Pinpoint the cell where the given text exists, returning its [x, y] midpoint coordinate. 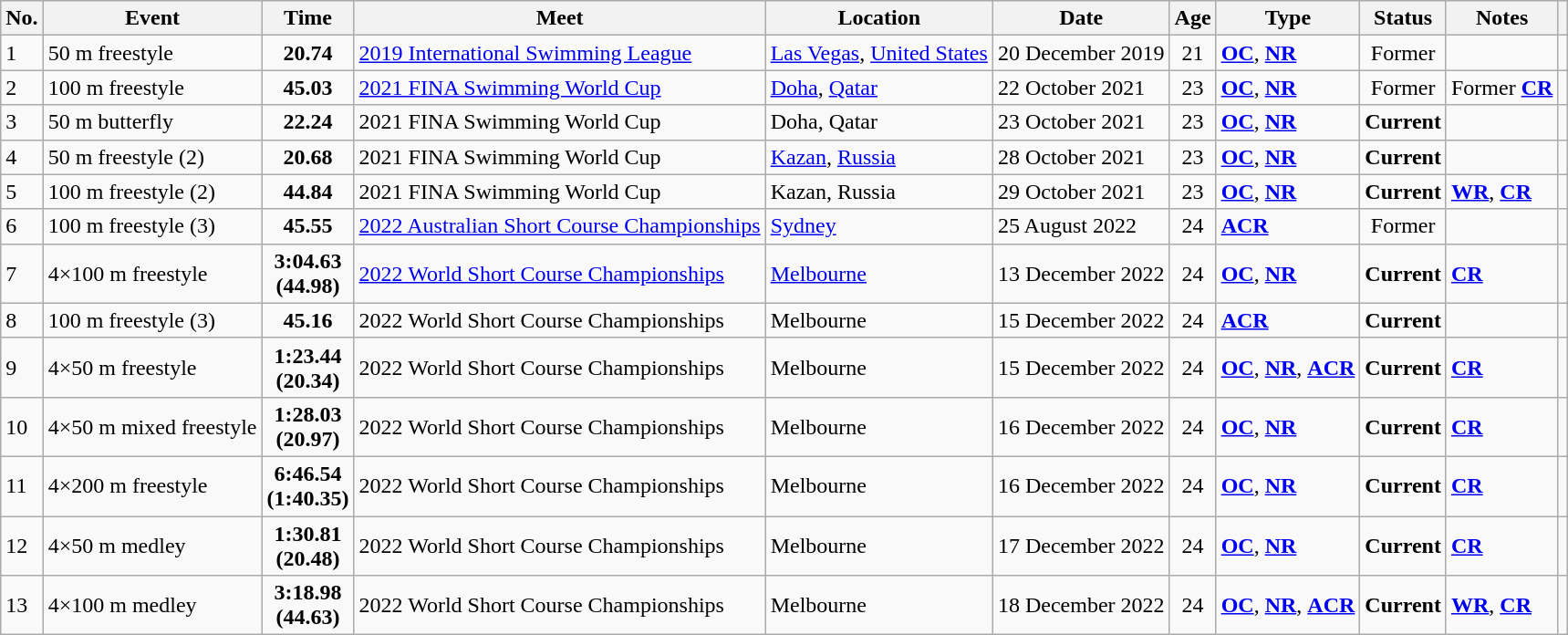
29 October 2021 [1081, 192]
Las Vegas, United States [879, 53]
3:04.63(44.98) [308, 274]
2022 Australian Short Course Championships [560, 226]
Sydney [879, 226]
50 m butterfly [152, 122]
Status [1403, 18]
Former CR [1501, 88]
28 October 2021 [1081, 157]
13 December 2022 [1081, 274]
22.24 [308, 122]
Location [879, 18]
17 December 2022 [1081, 546]
25 August 2022 [1081, 226]
50 m freestyle (2) [152, 157]
6 [22, 226]
2 [22, 88]
13 [22, 606]
Date [1081, 18]
4 [22, 157]
1 [22, 53]
22 October 2021 [1081, 88]
20.68 [308, 157]
1:28.03(20.97) [308, 427]
4×200 m freestyle [152, 485]
45.55 [308, 226]
1:23.44(20.34) [308, 367]
Meet [560, 18]
3:18.98(44.63) [308, 606]
4×50 m freestyle [152, 367]
44.84 [308, 192]
Time [308, 18]
2019 International Swimming League [560, 53]
6:46.54(1:40.35) [308, 485]
12 [22, 546]
Age [1193, 18]
45.03 [308, 88]
9 [22, 367]
7 [22, 274]
3 [22, 122]
23 October 2021 [1081, 122]
20 December 2019 [1081, 53]
5 [22, 192]
8 [22, 320]
4×100 m medley [152, 606]
Notes [1501, 18]
100 m freestyle (2) [152, 192]
50 m freestyle [152, 53]
4×50 m medley [152, 546]
Type [1288, 18]
21 [1193, 53]
10 [22, 427]
Event [152, 18]
45.16 [308, 320]
4×100 m freestyle [152, 274]
18 December 2022 [1081, 606]
1:30.81(20.48) [308, 546]
100 m freestyle [152, 88]
No. [22, 18]
4×50 m mixed freestyle [152, 427]
20.74 [308, 53]
11 [22, 485]
